Detect which cell encompasses the target text, then output its (X, Y) center coordinate. 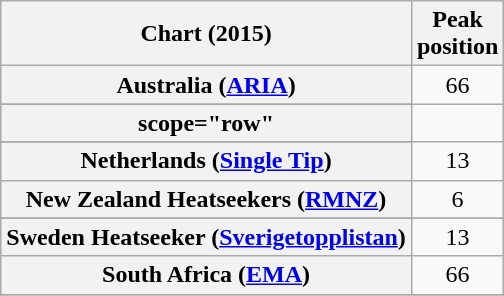
Australia (ARIA) (206, 85)
Netherlands (Single Tip) (206, 161)
Chart (2015) (206, 34)
New Zealand Heatseekers (RMNZ) (206, 199)
scope="row" (206, 123)
Peak position (457, 34)
South Africa (EMA) (206, 275)
Sweden Heatseeker (Sverigetopplistan) (206, 237)
6 (457, 199)
